Pinpoint the cell where the given text exists, returning its (x, y) midpoint coordinate. 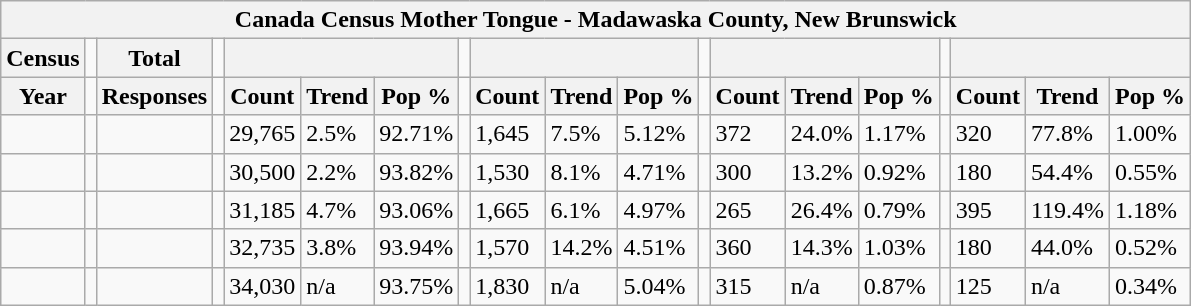
29,765 (262, 134)
77.8% (1067, 134)
0.87% (898, 286)
93.75% (416, 286)
Total (154, 58)
93.94% (416, 248)
7.5% (582, 134)
Census (43, 58)
13.2% (822, 172)
8.1% (582, 172)
315 (748, 286)
54.4% (1067, 172)
24.0% (822, 134)
Year (43, 96)
Canada Census Mother Tongue - Madawaska County, New Brunswick (596, 20)
1,645 (508, 134)
1,665 (508, 210)
4.7% (338, 210)
4.71% (658, 172)
300 (748, 172)
93.82% (416, 172)
1,570 (508, 248)
92.71% (416, 134)
4.51% (658, 248)
93.06% (416, 210)
125 (988, 286)
2.5% (338, 134)
1.03% (898, 248)
1,530 (508, 172)
Responses (154, 96)
32,735 (262, 248)
395 (988, 210)
320 (988, 134)
0.34% (1150, 286)
1.18% (1150, 210)
0.52% (1150, 248)
44.0% (1067, 248)
30,500 (262, 172)
2.2% (338, 172)
14.2% (582, 248)
0.79% (898, 210)
31,185 (262, 210)
0.92% (898, 172)
119.4% (1067, 210)
360 (748, 248)
26.4% (822, 210)
372 (748, 134)
4.97% (658, 210)
6.1% (582, 210)
1.17% (898, 134)
5.04% (658, 286)
5.12% (658, 134)
1,830 (508, 286)
34,030 (262, 286)
1.00% (1150, 134)
3.8% (338, 248)
265 (748, 210)
14.3% (822, 248)
0.55% (1150, 172)
